Locate the cell with the specified text and output its (X, Y) center coordinate. 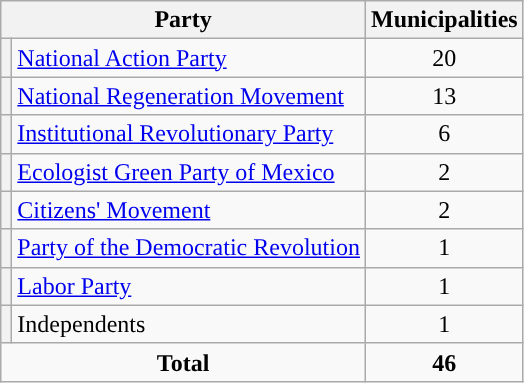
Party of the Democratic Revolution (189, 248)
National Regeneration Movement (189, 96)
20 (444, 58)
Labor Party (189, 286)
National Action Party (189, 58)
Ecologist Green Party of Mexico (189, 172)
Municipalities (444, 20)
13 (444, 96)
Institutional Revolutionary Party (189, 134)
Total (184, 362)
Party (184, 20)
6 (444, 134)
46 (444, 362)
Citizens' Movement (189, 210)
Independents (189, 324)
